Return (X, Y) of the center of cell containing provided text 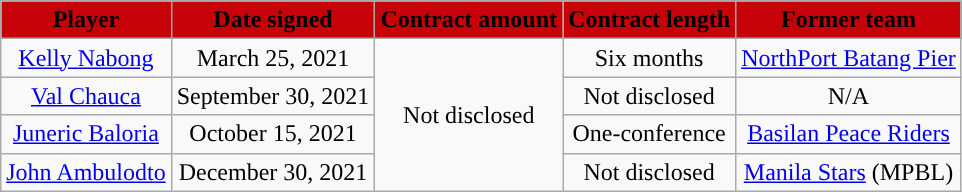
December 30, 2021 (273, 172)
Juneric Baloria (86, 134)
Six months (650, 58)
Contract length (650, 20)
Basilan Peace Riders (849, 134)
One-conference (650, 134)
Date signed (273, 20)
NorthPort Batang Pier (849, 58)
Val Chauca (86, 96)
Player (86, 20)
Former team (849, 20)
N/A (849, 96)
March 25, 2021 (273, 58)
September 30, 2021 (273, 96)
John Ambulodto (86, 172)
October 15, 2021 (273, 134)
Kelly Nabong (86, 58)
Manila Stars (MPBL) (849, 172)
Contract amount (469, 20)
